Search for the cell housing the specified text and yield its (x, y) center coordinate. 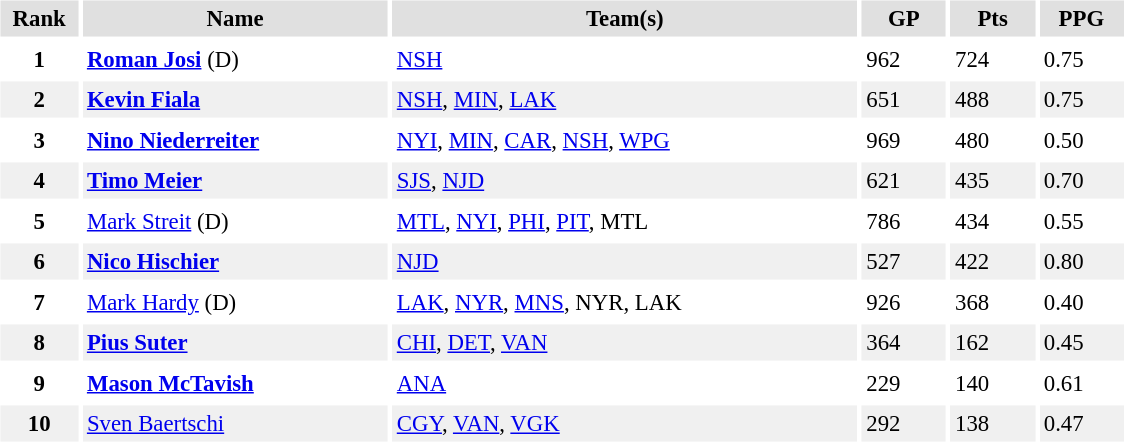
CGY, VAN, VGK (624, 424)
0.70 (1081, 180)
3 (38, 140)
724 (993, 59)
Kevin Fiala (234, 100)
MTL, NYI, PHI, PIT, MTL (624, 221)
LAK, NYR, MNS, NYR, LAK (624, 302)
480 (993, 140)
6 (38, 262)
NYI, MIN, CAR, NSH, WPG (624, 140)
ANA (624, 383)
969 (904, 140)
368 (993, 302)
0.80 (1081, 262)
NJD (624, 262)
1 (38, 59)
2 (38, 100)
GP (904, 18)
527 (904, 262)
Mark Streit (D) (234, 221)
Timo Meier (234, 180)
0.47 (1081, 424)
Mason McTavish (234, 383)
435 (993, 180)
5 (38, 221)
Name (234, 18)
SJS, NJD (624, 180)
962 (904, 59)
229 (904, 383)
140 (993, 383)
926 (904, 302)
7 (38, 302)
162 (993, 342)
0.45 (1081, 342)
NSH, MIN, LAK (624, 100)
Sven Baertschi (234, 424)
Mark Hardy (D) (234, 302)
0.61 (1081, 383)
0.50 (1081, 140)
Rank (38, 18)
Nico Hischier (234, 262)
621 (904, 180)
488 (993, 100)
CHI, DET, VAN (624, 342)
0.40 (1081, 302)
651 (904, 100)
422 (993, 262)
786 (904, 221)
Nino Niederreiter (234, 140)
Team(s) (624, 18)
434 (993, 221)
4 (38, 180)
Roman Josi (D) (234, 59)
0.55 (1081, 221)
9 (38, 383)
292 (904, 424)
PPG (1081, 18)
138 (993, 424)
Pius Suter (234, 342)
364 (904, 342)
10 (38, 424)
8 (38, 342)
NSH (624, 59)
Pts (993, 18)
